Extract the [x, y] coordinate from the center of the cell holding the provided text.  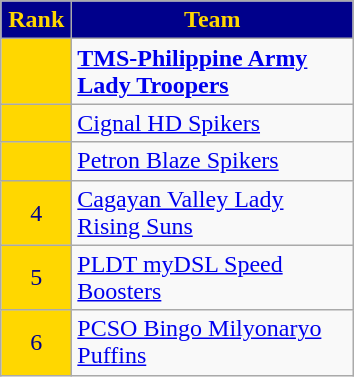
5 [36, 278]
6 [36, 342]
TMS-Philippine Army Lady Troopers [212, 72]
Petron Blaze Spikers [212, 161]
Cignal HD Spikers [212, 123]
PCSO Bingo Milyonaryo Puffins [212, 342]
Rank [36, 20]
Team [212, 20]
4 [36, 212]
Cagayan Valley Lady Rising Suns [212, 212]
PLDT myDSL Speed Boosters [212, 278]
